Identify which cell holds the provided text, then report its (X, Y) central coordinate. 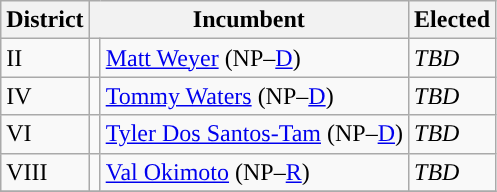
Tyler Dos Santos-Tam (NP–D) (254, 134)
II (45, 58)
VIII (45, 172)
Incumbent (248, 20)
Elected (452, 20)
IV (45, 96)
VI (45, 134)
District (45, 20)
Tommy Waters (NP–D) (254, 96)
Val Okimoto (NP–R) (254, 172)
Matt Weyer (NP–D) (254, 58)
